Search for the cell housing the specified text and yield its [x, y] center coordinate. 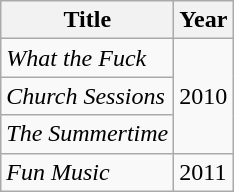
2010 [204, 96]
Fun Music [88, 172]
Title [88, 20]
Year [204, 20]
The Summertime [88, 134]
Church Sessions [88, 96]
2011 [204, 172]
What the Fuck [88, 58]
